Locate the cell with the specified text and output its [X, Y] center coordinate. 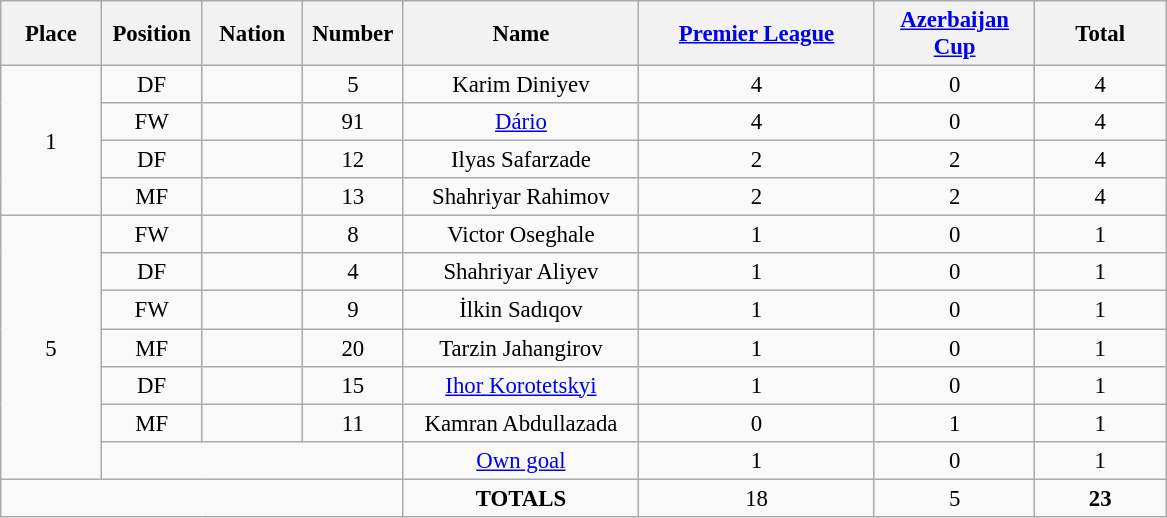
Ilyas Safarzade [521, 160]
Ihor Korotetskyi [521, 385]
TOTALS [521, 498]
11 [354, 423]
Place [52, 34]
İlkin Sadıqov [521, 310]
Number [354, 34]
91 [354, 122]
Premier League [757, 34]
23 [1100, 498]
Total [1100, 34]
Karim Diniyev [521, 85]
18 [757, 498]
15 [354, 385]
20 [354, 348]
Nation [252, 34]
Tarzin Jahangirov [521, 348]
Dário [521, 122]
8 [354, 235]
Shahriyar Rahimov [521, 197]
Position [152, 34]
9 [354, 310]
Own goal [521, 460]
Victor Oseghale [521, 235]
Name [521, 34]
Shahriyar Aliyev [521, 273]
Azerbaijan Cup [954, 34]
Kamran Abdullazada [521, 423]
12 [354, 160]
13 [354, 197]
